Pinpoint the cell where the given text exists, returning its (x, y) midpoint coordinate. 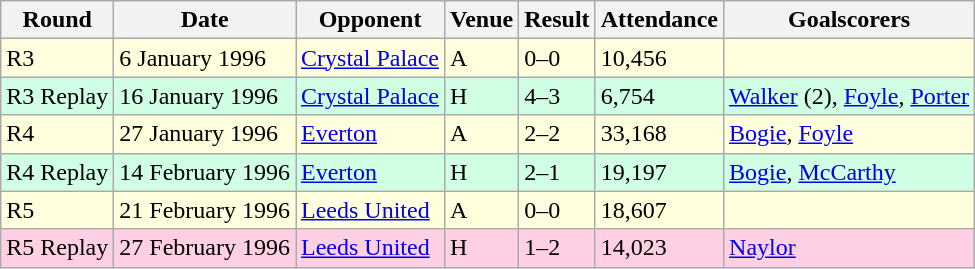
2–2 (557, 134)
Bogie, McCarthy (850, 172)
6 January 1996 (205, 58)
Date (205, 20)
R3 (58, 58)
33,168 (659, 134)
Round (58, 20)
Goalscorers (850, 20)
27 January 1996 (205, 134)
R5 Replay (58, 248)
1–2 (557, 248)
27 February 1996 (205, 248)
Walker (2), Foyle, Porter (850, 96)
R4 (58, 134)
4–3 (557, 96)
6,754 (659, 96)
R5 (58, 210)
R4 Replay (58, 172)
19,197 (659, 172)
Venue (482, 20)
16 January 1996 (205, 96)
Result (557, 20)
Attendance (659, 20)
10,456 (659, 58)
18,607 (659, 210)
Bogie, Foyle (850, 134)
R3 Replay (58, 96)
Opponent (370, 20)
Naylor (850, 248)
14 February 1996 (205, 172)
21 February 1996 (205, 210)
2–1 (557, 172)
14,023 (659, 248)
